Extract the [X, Y] coordinate from the center of the cell holding the provided text.  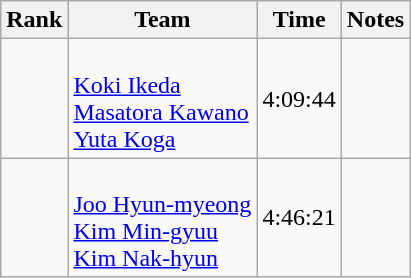
Koki IkedaMasatora KawanoYuta Koga [162, 98]
Joo Hyun-myeongKim Min-gyuuKim Nak-hyun [162, 218]
Team [162, 20]
Time [299, 20]
Notes [375, 20]
4:09:44 [299, 98]
Rank [34, 20]
4:46:21 [299, 218]
